Detect which cell encompasses the target text, then output its (x, y) center coordinate. 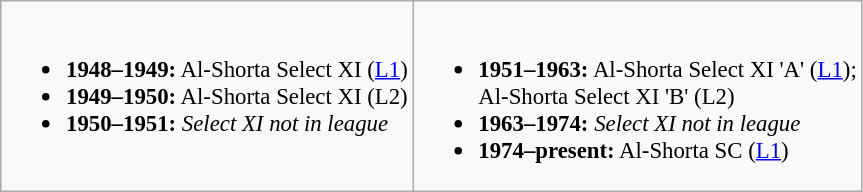
1951–1963: Al-Shorta Select XI 'A' (L1);Al-Shorta Select XI 'B' (L2)1963–1974: Select XI not in league1974–present: Al-Shorta SC (L1) (638, 96)
1948–1949: Al-Shorta Select XI (L1)1949–1950: Al-Shorta Select XI (L2)1950–1951: Select XI not in league (207, 96)
